Find where the given text appears and provide that cell's center as [X, Y] coordinate. 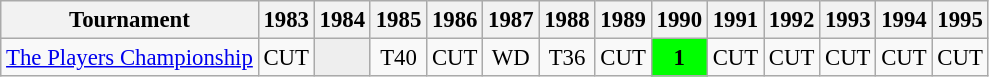
Tournament [130, 20]
1 [679, 58]
1995 [960, 20]
1987 [511, 20]
WD [511, 58]
1986 [455, 20]
The Players Championship [130, 58]
1994 [904, 20]
1984 [342, 20]
1993 [848, 20]
T36 [567, 58]
1983 [286, 20]
1988 [567, 20]
1990 [679, 20]
1989 [623, 20]
1992 [792, 20]
1985 [398, 20]
1991 [735, 20]
T40 [398, 58]
